From the cell containing the given text, extract its center point as (X, Y) coordinate. 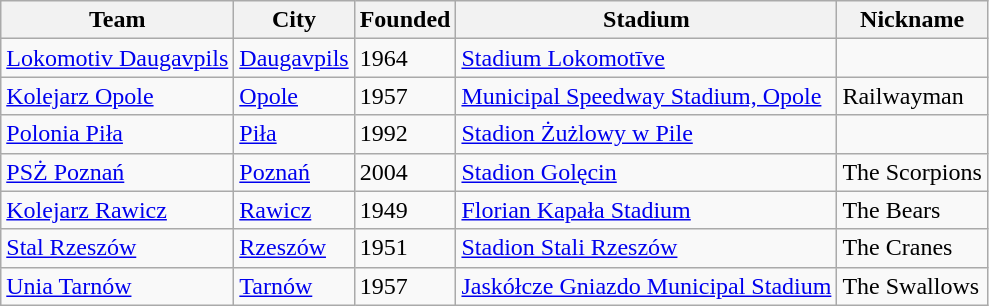
Stadion Stali Rzeszów (646, 248)
Rawicz (294, 210)
Piła (294, 134)
1949 (405, 210)
The Swallows (912, 286)
Founded (405, 20)
Jaskółcze Gniazdo Municipal Stadium (646, 286)
The Bears (912, 210)
1964 (405, 58)
1951 (405, 248)
Daugavpils (294, 58)
The Cranes (912, 248)
The Scorpions (912, 172)
1992 (405, 134)
Stadion Żużlowy w Pile (646, 134)
Stadion Golęcin (646, 172)
PSŻ Poznań (118, 172)
Poznań (294, 172)
Tarnów (294, 286)
2004 (405, 172)
Kolejarz Opole (118, 96)
City (294, 20)
Nickname (912, 20)
Stal Rzeszów (118, 248)
Opole (294, 96)
Rzeszów (294, 248)
Unia Tarnów (118, 286)
Polonia Piła (118, 134)
Lokomotiv Daugavpils (118, 58)
Stadium (646, 20)
Florian Kapała Stadium (646, 210)
Railwayman (912, 96)
Municipal Speedway Stadium, Opole (646, 96)
Team (118, 20)
Kolejarz Rawicz (118, 210)
Stadium Lokomotīve (646, 58)
